Detect which cell encompasses the target text, then output its (X, Y) center coordinate. 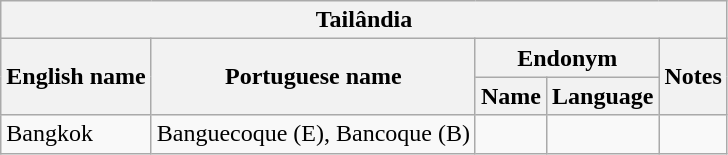
Name (510, 96)
Banguecoque (E), Bancoque (B) (313, 134)
Endonym (566, 58)
Tailândia (364, 20)
English name (76, 77)
Notes (693, 77)
Language (603, 96)
Bangkok (76, 134)
Portuguese name (313, 77)
